Extract the (x, y) coordinate from the center of the cell holding the provided text.  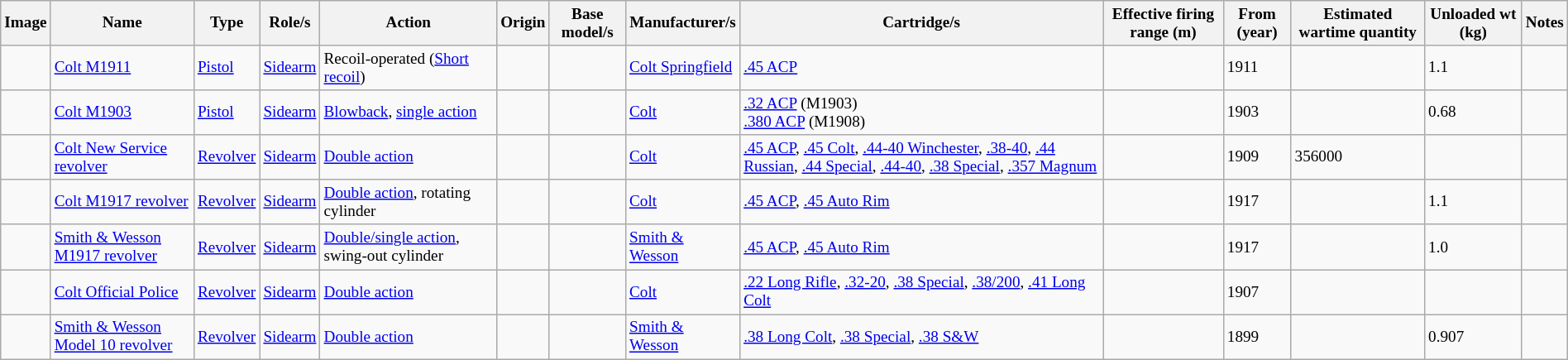
Origin (523, 23)
Name (122, 23)
Blowback, single action (409, 113)
From (year) (1257, 23)
1.0 (1474, 247)
Cartridge/s (921, 23)
Effective firing range (m) (1164, 23)
Base model/s (587, 23)
Smith & Wesson M1917 revolver (122, 247)
Colt Springfield (682, 68)
356000 (1358, 157)
Smith & Wesson Model 10 revolver (122, 337)
.38 Long Colt, .38 Special, .38 S&W (921, 337)
1903 (1257, 113)
Recoil-operated (Short recoil) (409, 68)
Double/single action, swing-out cylinder (409, 247)
Colt M1903 (122, 113)
Manufacturer/s (682, 23)
Estimated wartime quantity (1358, 23)
Role/s (289, 23)
.22 Long Rifle, .32-20, .38 Special, .38/200, .41 Long Colt (921, 291)
1911 (1257, 68)
Notes (1545, 23)
Colt New Service revolver (122, 157)
Colt Official Police (122, 291)
Type (227, 23)
.45 ACP, .45 Colt, .44-40 Winchester, .38-40, .44 Russian, .44 Special, .44-40, .38 Special, .357 Magnum (921, 157)
Action (409, 23)
0.68 (1474, 113)
.45 ACP (921, 68)
Unloaded wt (kg) (1474, 23)
Colt M1911 (122, 68)
Colt M1917 revolver (122, 202)
1909 (1257, 157)
1899 (1257, 337)
Image (26, 23)
Double action, rotating cylinder (409, 202)
.32 ACP (M1903).380 ACP (M1908) (921, 113)
1907 (1257, 291)
0.907 (1474, 337)
